Return [x, y] of the center of cell containing provided text 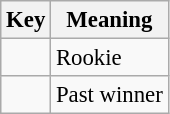
Rookie [110, 58]
Meaning [110, 20]
Past winner [110, 95]
Key [26, 20]
